Determine the [X, Y] coordinate at the center of the cell enclosing the given text.  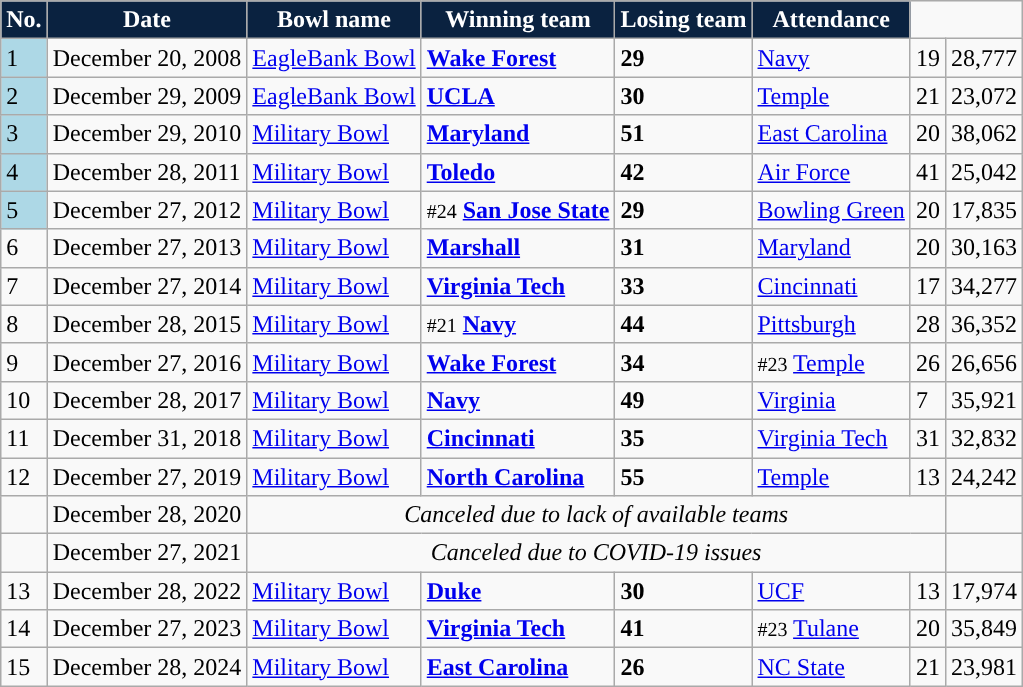
December 28, 2015 [147, 324]
23,072 [984, 96]
December 27, 2023 [147, 629]
December 28, 2020 [147, 515]
North Carolina [518, 477]
December 27, 2014 [147, 286]
19 [928, 58]
8 [24, 324]
Virginia [831, 400]
17,835 [984, 210]
December 28, 2024 [147, 667]
Bowling Green [831, 210]
12 [24, 477]
15 [24, 667]
Winning team [518, 20]
Losing team [684, 20]
10 [24, 400]
28 [928, 324]
49 [684, 400]
December 27, 2021 [147, 553]
17 [928, 286]
35 [684, 438]
December 29, 2010 [147, 134]
December 27, 2016 [147, 362]
No. [24, 20]
23,981 [984, 667]
December 27, 2013 [147, 248]
28,777 [984, 58]
35,849 [984, 629]
25,042 [984, 172]
30,163 [984, 248]
December 27, 2019 [147, 477]
24,242 [984, 477]
55 [684, 477]
5 [24, 210]
Duke [518, 591]
Attendance [831, 20]
44 [684, 324]
3 [24, 134]
#21 Navy [518, 324]
11 [24, 438]
#24 San Jose State [518, 210]
Canceled due to lack of available teams [596, 515]
38,062 [984, 134]
Air Force [831, 172]
17,974 [984, 591]
UCF [831, 591]
32,832 [984, 438]
34,277 [984, 286]
December 28, 2011 [147, 172]
33 [684, 286]
2 [24, 96]
UCLA [518, 96]
Marshall [518, 248]
December 29, 2009 [147, 96]
1 [24, 58]
26,656 [984, 362]
Canceled due to COVID-19 issues [596, 553]
14 [24, 629]
December 31, 2018 [147, 438]
Pittsburgh [831, 324]
December 27, 2012 [147, 210]
December 20, 2008 [147, 58]
Date [147, 20]
34 [684, 362]
December 28, 2017 [147, 400]
36,352 [984, 324]
Bowl name [334, 20]
9 [24, 362]
#23 Temple [831, 362]
Toledo [518, 172]
4 [24, 172]
35,921 [984, 400]
NC State [831, 667]
51 [684, 134]
December 28, 2022 [147, 591]
42 [684, 172]
6 [24, 248]
#23 Tulane [831, 629]
